Search for the cell housing the specified text and yield its [X, Y] center coordinate. 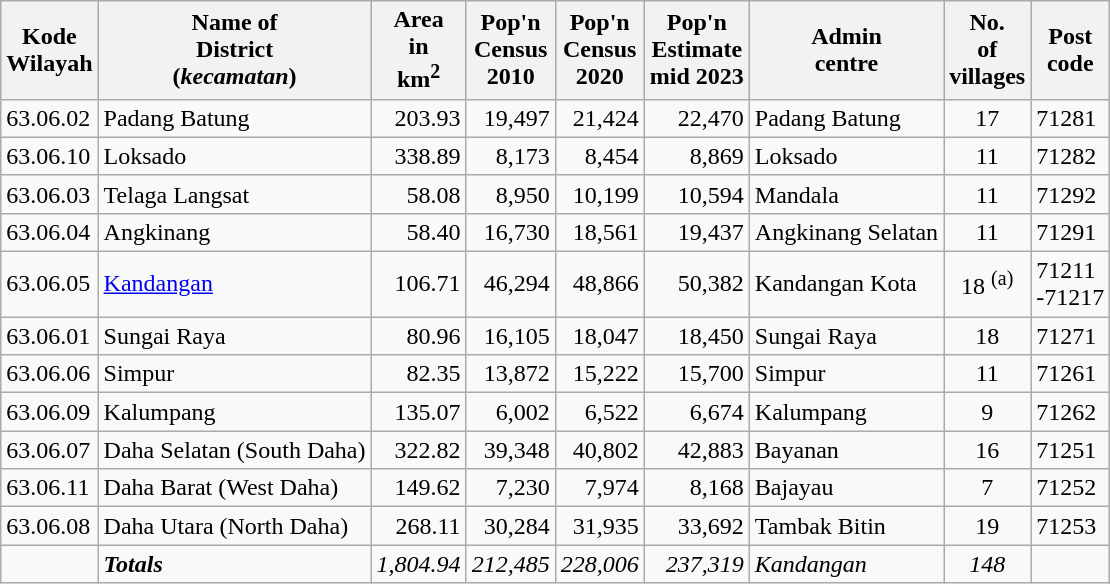
71251 [1070, 450]
71291 [1070, 232]
Name ofDistrict(kecamatan) [234, 50]
6,522 [600, 412]
82.35 [418, 374]
71282 [1070, 156]
19,437 [696, 232]
13,872 [510, 374]
19 [988, 526]
58.08 [418, 194]
18,047 [600, 336]
Angkinang Selatan [846, 232]
7,230 [510, 488]
8,173 [510, 156]
Pop'nCensus2010 [510, 50]
10,594 [696, 194]
7,974 [600, 488]
46,294 [510, 284]
Bajayau [846, 488]
71271 [1070, 336]
21,424 [600, 118]
63.06.01 [50, 336]
Area inkm2 [418, 50]
106.71 [418, 284]
22,470 [696, 118]
63.06.03 [50, 194]
63.06.05 [50, 284]
Pop'nEstimate mid 2023 [696, 50]
268.11 [418, 526]
63.06.09 [50, 412]
16,105 [510, 336]
1,804.94 [418, 564]
212,485 [510, 564]
322.82 [418, 450]
Angkinang [234, 232]
63.06.02 [50, 118]
33,692 [696, 526]
Daha Selatan (South Daha) [234, 450]
15,222 [600, 374]
71292 [1070, 194]
18 (a) [988, 284]
8,168 [696, 488]
203.93 [418, 118]
71211-71217 [1070, 284]
58.40 [418, 232]
No.ofvillages [988, 50]
18,561 [600, 232]
71252 [1070, 488]
Kode Wilayah [50, 50]
228,006 [600, 564]
18 [988, 336]
Daha Barat (West Daha) [234, 488]
8,454 [600, 156]
50,382 [696, 284]
149.62 [418, 488]
71281 [1070, 118]
6,674 [696, 412]
42,883 [696, 450]
Bayanan [846, 450]
40,802 [600, 450]
63.06.07 [50, 450]
135.07 [418, 412]
Telaga Langsat [234, 194]
63.06.10 [50, 156]
7 [988, 488]
Tambak Bitin [846, 526]
Kandangan Kota [846, 284]
71262 [1070, 412]
Totals [234, 564]
338.89 [418, 156]
8,869 [696, 156]
9 [988, 412]
17 [988, 118]
Postcode [1070, 50]
71253 [1070, 526]
71261 [1070, 374]
80.96 [418, 336]
Admincentre [846, 50]
48,866 [600, 284]
63.06.04 [50, 232]
6,002 [510, 412]
63.06.08 [50, 526]
15,700 [696, 374]
8,950 [510, 194]
30,284 [510, 526]
31,935 [600, 526]
Daha Utara (North Daha) [234, 526]
Pop'nCensus2020 [600, 50]
237,319 [696, 564]
148 [988, 564]
19,497 [510, 118]
39,348 [510, 450]
18,450 [696, 336]
16,730 [510, 232]
16 [988, 450]
Mandala [846, 194]
63.06.06 [50, 374]
10,199 [600, 194]
63.06.11 [50, 488]
